Capture the cell that displays the provided text and extract its (X, Y) central coordinate. 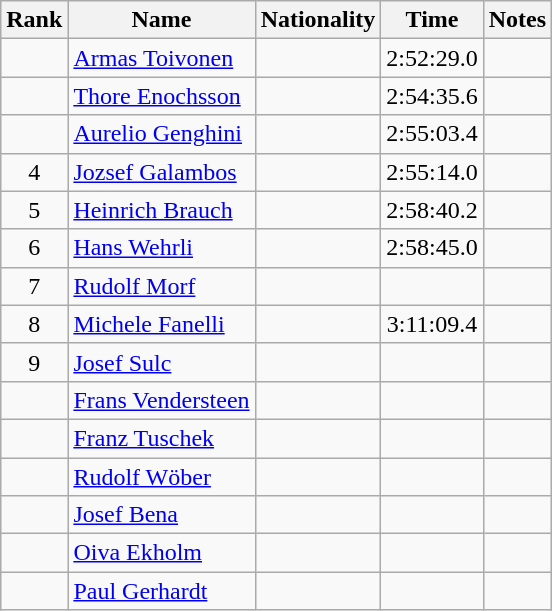
8 (34, 324)
Jozsef Galambos (162, 172)
2:54:35.6 (432, 96)
Frans Vendersteen (162, 400)
9 (34, 362)
Rank (34, 20)
6 (34, 248)
Franz Tuschek (162, 438)
Paul Gerhardt (162, 591)
Oiva Ekholm (162, 553)
Michele Fanelli (162, 324)
Name (162, 20)
Rudolf Wöber (162, 477)
Rudolf Morf (162, 286)
Notes (517, 20)
5 (34, 210)
2:52:29.0 (432, 58)
2:55:03.4 (432, 134)
2:55:14.0 (432, 172)
Heinrich Brauch (162, 210)
Hans Wehrli (162, 248)
Time (432, 20)
Josef Sulc (162, 362)
3:11:09.4 (432, 324)
Thore Enochsson (162, 96)
2:58:40.2 (432, 210)
4 (34, 172)
Aurelio Genghini (162, 134)
7 (34, 286)
Armas Toivonen (162, 58)
Nationality (318, 20)
2:58:45.0 (432, 248)
Josef Bena (162, 515)
